Capture the cell that displays the provided text and extract its (X, Y) central coordinate. 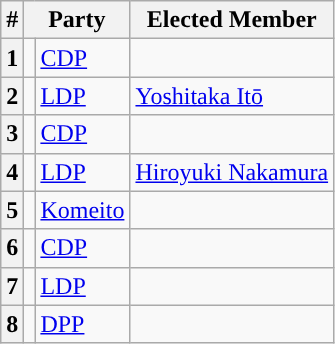
3 (12, 134)
4 (12, 172)
2 (12, 96)
DPP (82, 324)
6 (12, 248)
Hiroyuki Nakamura (232, 172)
7 (12, 286)
# (12, 20)
Komeito (82, 210)
8 (12, 324)
5 (12, 210)
Party (77, 20)
Elected Member (232, 20)
Yoshitaka Itō (232, 96)
1 (12, 58)
